Output the (x, y) coordinate of the center of the cell containing the given text.  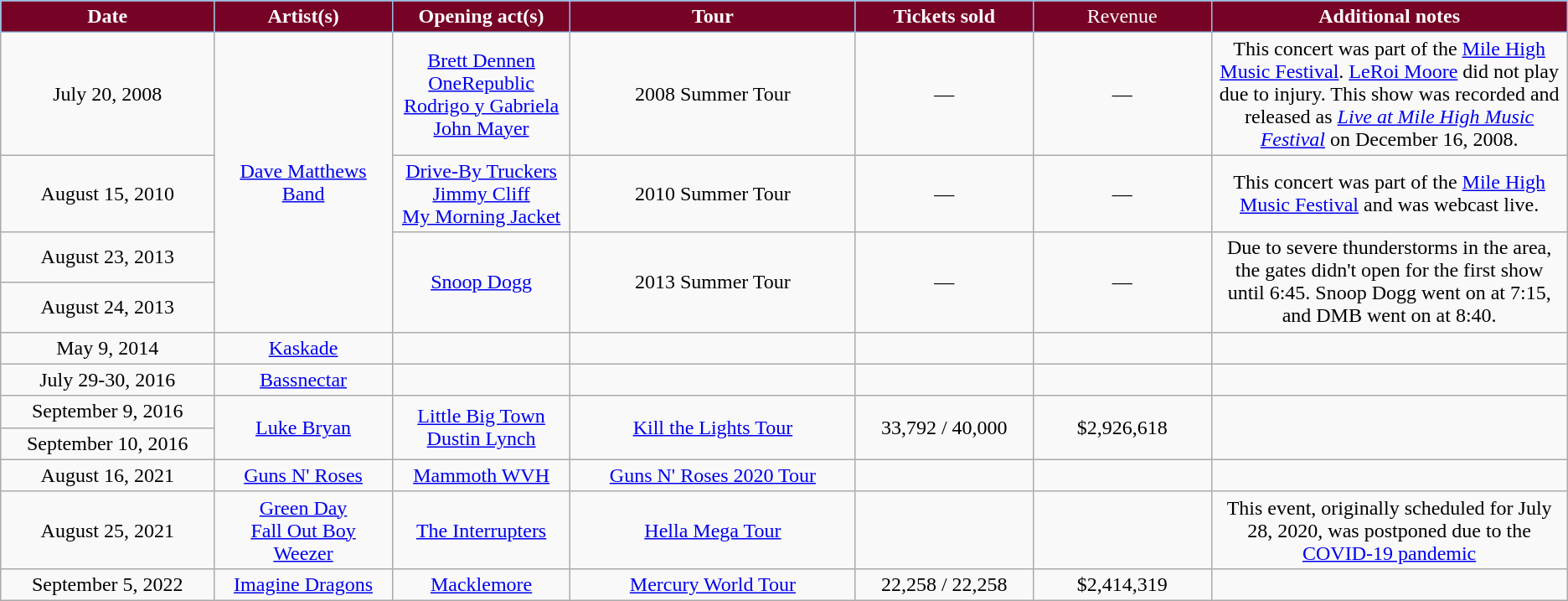
Mammoth WVH (481, 475)
September 10, 2016 (107, 443)
Date (107, 17)
2010 Summer Tour (713, 194)
August 24, 2013 (107, 307)
May 9, 2014 (107, 348)
2013 Summer Tour (713, 282)
$2,926,618 (1122, 427)
Luke Bryan (303, 427)
Tickets sold (945, 17)
Drive-By TruckersJimmy CliffMy Morning Jacket (481, 194)
Due to severe thunderstorms in the area, the gates didn't open for the first show until 6:45. Snoop Dogg went on at 7:15, and DMB went on at 8:40. (1389, 282)
September 9, 2016 (107, 412)
$2,414,319 (1122, 584)
August 23, 2013 (107, 257)
Kill the Lights Tour (713, 427)
August 15, 2010 (107, 194)
July 29-30, 2016 (107, 380)
Additional notes (1389, 17)
Macklemore (481, 584)
July 20, 2008 (107, 94)
Green DayFall Out BoyWeezer (303, 530)
September 5, 2022 (107, 584)
Opening act(s) (481, 17)
Snoop Dogg (481, 282)
August 16, 2021 (107, 475)
Artist(s) (303, 17)
Revenue (1122, 17)
Little Big TownDustin Lynch (481, 427)
2008 Summer Tour (713, 94)
This event, originally scheduled for July 28, 2020, was postponed due to the COVID-19 pandemic (1389, 530)
Kaskade (303, 348)
22,258 / 22,258 (945, 584)
Brett DennenOneRepublicRodrigo y GabrielaJohn Mayer (481, 94)
Dave Matthews Band (303, 183)
Guns N' Roses 2020 Tour (713, 475)
33,792 / 40,000 (945, 427)
Hella Mega Tour (713, 530)
The Interrupters (481, 530)
Guns N' Roses (303, 475)
August 25, 2021 (107, 530)
Bassnectar (303, 380)
Tour (713, 17)
Mercury World Tour (713, 584)
This concert was part of the Mile High Music Festival and was webcast live. (1389, 194)
Imagine Dragons (303, 584)
